Extract the (x, y) coordinate from the center of the cell holding the provided text.  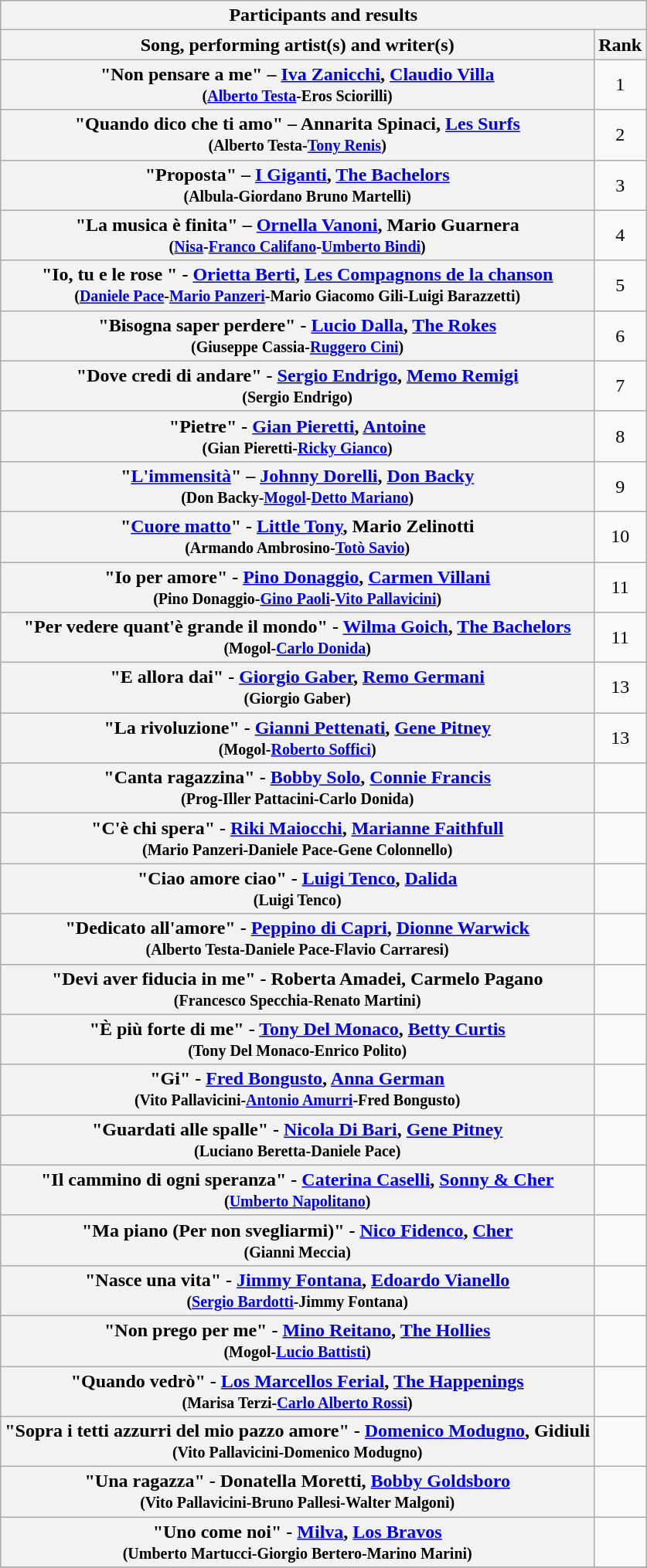
6 (620, 335)
"Dove credi di andare" - Sergio Endrigo, Memo Remigi (Sergio Endrigo) (298, 386)
"Canta ragazzina" - Bobby Solo, Connie Francis (Prog-Iller Pattacini-Carlo Donida) (298, 788)
"Non prego per me" - Mino Reitano, The Hollies (Mogol-Lucio Battisti) (298, 1341)
"Ma piano (Per non svegliarmi)" - Nico Fidenco, Cher (Gianni Meccia) (298, 1240)
"Guardati alle spalle" - Nicola Di Bari, Gene Pitney (Luciano Beretta-Daniele Pace) (298, 1140)
"Non pensare a me" – Iva Zanicchi, Claudio Villa (Alberto Testa-Eros Sciorilli) (298, 85)
"Una ragazza" - Donatella Moretti, Bobby Goldsboro (Vito Pallavicini-Bruno Pallesi-Walter Malgoni) (298, 1492)
"Io, tu e le rose " - Orietta Berti, Les Compagnons de la chanson (Daniele Pace-Mario Panzeri-Mario Giacomo Gili-Luigi Barazzetti) (298, 286)
Rank (620, 45)
"Ciao amore ciao" - Luigi Tenco, Dalida (Luigi Tenco) (298, 888)
"C'è chi spera" - Riki Maiocchi, Marianne Faithfull (Mario Panzeri-Daniele Pace-Gene Colonnello) (298, 839)
4 (620, 235)
"Cuore matto" - Little Tony, Mario Zelinotti (Armando Ambrosino-Totò Savio) (298, 536)
"La rivoluzione" - Gianni Pettenati, Gene Pitney (Mogol-Roberto Soffici) (298, 738)
"Per vedere quant'è grande il mondo" - Wilma Goich, The Bachelors (Mogol-Carlo Donida) (298, 638)
3 (620, 185)
"È più forte di me" - Tony Del Monaco, Betty Curtis (Tony Del Monaco-Enrico Polito) (298, 1040)
7 (620, 386)
"Proposta" – I Giganti, The Bachelors (Albula-Giordano Bruno Martelli) (298, 185)
"Bisogna saper perdere" - Lucio Dalla, The Rokes (Giuseppe Cassia-Ruggero Cini) (298, 335)
Participants and results (323, 15)
Song, performing artist(s) and writer(s) (298, 45)
"Sopra i tetti azzurri del mio pazzo amore" - Domenico Modugno, Gidiuli (Vito Pallavicini-Domenico Modugno) (298, 1441)
"Pietre" - Gian Pieretti, Antoine (Gian Pieretti-Ricky Gianco) (298, 436)
"Il cammino di ogni speranza" - Caterina Caselli, Sonny & Cher (Umberto Napolitano) (298, 1190)
"Gi" - Fred Bongusto, Anna German (Vito Pallavicini-Antonio Amurri-Fred Bongusto) (298, 1089)
"La musica è finita" – Ornella Vanoni, Mario Guarnera (Nisa-Franco Califano-Umberto Bindi) (298, 235)
"Quando dico che ti amo" – Annarita Spinaci, Les Surfs (Alberto Testa-Tony Renis) (298, 134)
10 (620, 536)
"Uno come noi" - Milva, Los Bravos (Umberto Martucci-Giorgio Bertero-Marino Marini) (298, 1542)
"Dedicato all'amore" - Peppino di Capri, Dionne Warwick (Alberto Testa-Daniele Pace-Flavio Carraresi) (298, 939)
"Io per amore" - Pino Donaggio, Carmen Villani (Pino Donaggio-Gino Paoli-Vito Pallavicini) (298, 587)
"L'immensità" – Johnny Dorelli, Don Backy (Don Backy-Mogol-Detto Mariano) (298, 487)
"Devi aver fiducia in me" - Roberta Amadei, Carmelo Pagano (Francesco Specchia-Renato Martini) (298, 989)
1 (620, 85)
5 (620, 286)
"E allora dai" - Giorgio Gaber, Remo Germani (Giorgio Gaber) (298, 687)
9 (620, 487)
8 (620, 436)
"Nasce una vita" - Jimmy Fontana, Edoardo Vianello (Sergio Bardotti-Jimmy Fontana) (298, 1290)
2 (620, 134)
"Quando vedrò" - Los Marcellos Ferial, The Happenings (Marisa Terzi-Carlo Alberto Rossi) (298, 1390)
